Output the (x, y) coordinate of the center of the cell containing the given text.  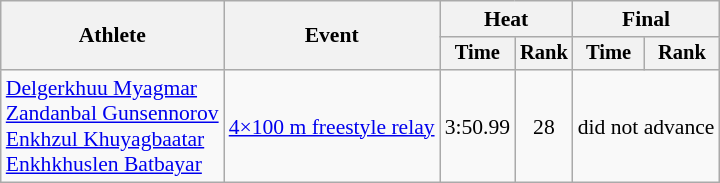
Event (332, 36)
Final (646, 19)
28 (544, 126)
Heat (506, 19)
Delgerkhuu MyagmarZandanbal GunsennorovEnkhzul KhuyagbaatarEnkhkhuslen Batbayar (112, 126)
3:50.99 (478, 126)
4×100 m freestyle relay (332, 126)
Athlete (112, 36)
did not advance (646, 126)
